Pinpoint the cell where the given text exists, returning its (X, Y) midpoint coordinate. 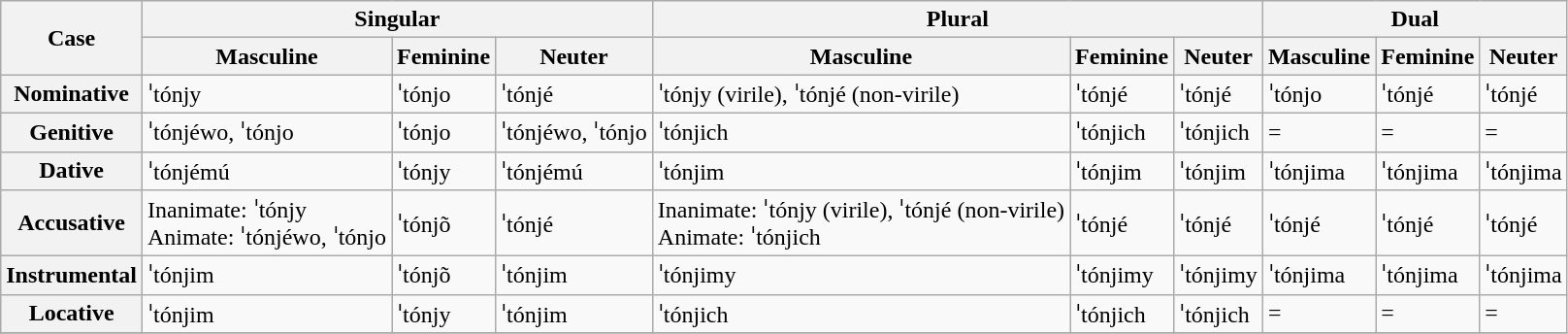
Dative (72, 171)
Case (72, 38)
Dual (1415, 19)
Plural (957, 19)
Locative (72, 314)
Nominative (72, 94)
Inanimate: ˈtónjy (virile), ˈtónjé (non-virile) Animate: ˈtónjich (861, 223)
Accusative (72, 223)
Singular (397, 19)
Inanimate: ˈtónjy Animate: ˈtónjéwo, ˈtónjo (266, 223)
ˈtónjy (virile), ˈtónjé (non-virile) (861, 94)
Instrumental (72, 276)
Genitive (72, 132)
